Search for the cell housing the specified text and yield its [x, y] center coordinate. 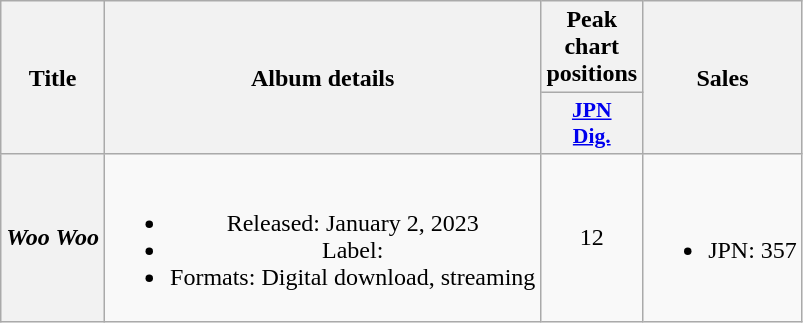
Album details [323, 78]
Title [53, 78]
12 [592, 238]
JPNDig. [592, 124]
Peak chart positions [592, 47]
Sales [723, 78]
Released: January 2, 2023Label: Formats: Digital download, streaming [323, 238]
Woo Woo [53, 238]
JPN: 357 [723, 238]
